Scan for the cell matching the given text and deliver its [X, Y] coordinate at center. 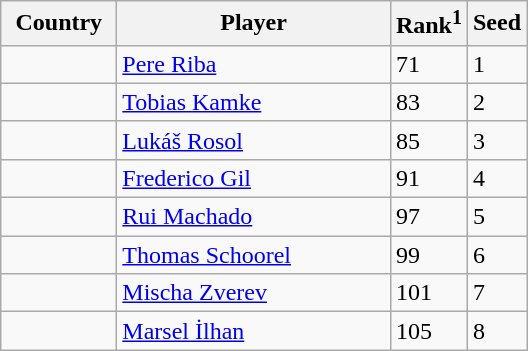
Rank1 [428, 24]
Tobias Kamke [254, 102]
8 [496, 331]
83 [428, 102]
Country [59, 24]
Lukáš Rosol [254, 140]
7 [496, 293]
Player [254, 24]
6 [496, 255]
99 [428, 255]
Thomas Schoorel [254, 255]
1 [496, 64]
Rui Machado [254, 217]
Mischa Zverev [254, 293]
4 [496, 178]
105 [428, 331]
Pere Riba [254, 64]
71 [428, 64]
3 [496, 140]
5 [496, 217]
Marsel İlhan [254, 331]
2 [496, 102]
85 [428, 140]
91 [428, 178]
101 [428, 293]
Frederico Gil [254, 178]
97 [428, 217]
Seed [496, 24]
